Capture the cell that displays the provided text and extract its (X, Y) central coordinate. 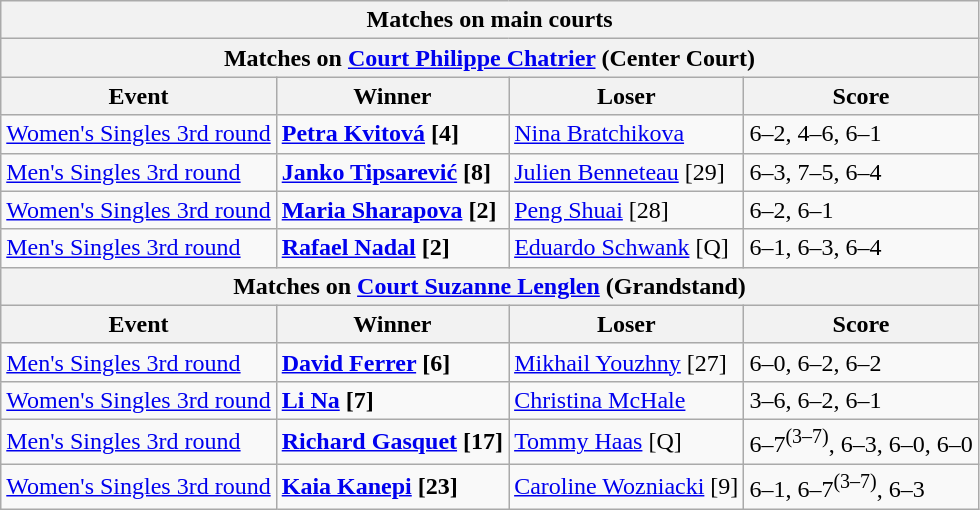
Matches on Court Philippe Chatrier (Center Court) (490, 58)
6–7(3–7), 6–3, 6–0, 6–0 (861, 442)
6–3, 7–5, 6–4 (861, 172)
6–2, 6–1 (861, 210)
Li Na [7] (392, 400)
Matches on Court Suzanne Lenglen (Grandstand) (490, 286)
Tommy Haas [Q] (626, 442)
Kaia Kanepi [23] (392, 486)
Petra Kvitová [4] (392, 134)
David Ferrer [6] (392, 362)
Matches on main courts (490, 20)
Maria Sharapova [2] (392, 210)
Rafael Nadal [2] (392, 248)
Julien Benneteau [29] (626, 172)
6–2, 4–6, 6–1 (861, 134)
Caroline Wozniacki [9] (626, 486)
Janko Tipsarević [8] (392, 172)
Christina McHale (626, 400)
3–6, 6–2, 6–1 (861, 400)
Eduardo Schwank [Q] (626, 248)
Nina Bratchikova (626, 134)
Peng Shuai [28] (626, 210)
6–0, 6–2, 6–2 (861, 362)
Mikhail Youzhny [27] (626, 362)
Richard Gasquet [17] (392, 442)
6–1, 6–7(3–7), 6–3 (861, 486)
6–1, 6–3, 6–4 (861, 248)
